Capture the cell that displays the provided text and extract its (X, Y) central coordinate. 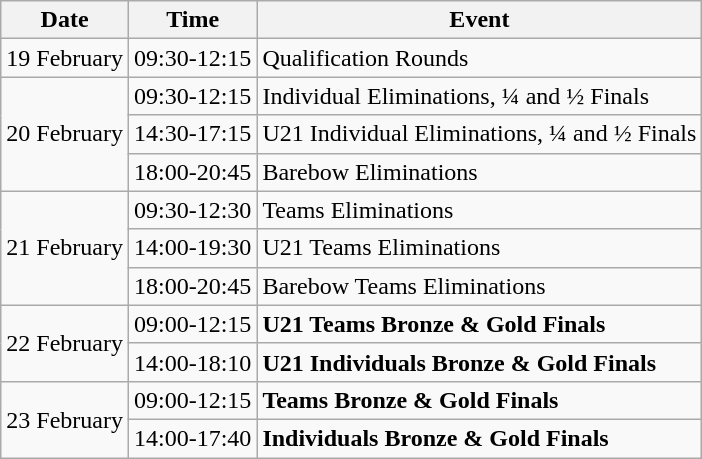
19 February (65, 58)
Barebow Teams Eliminations (480, 286)
21 February (65, 248)
U21 Teams Eliminations (480, 248)
14:30-17:15 (192, 134)
14:00-17:40 (192, 438)
U21 Teams Bronze & Gold Finals (480, 324)
Date (65, 20)
Teams Bronze & Gold Finals (480, 400)
14:00-18:10 (192, 362)
U21 Individual Eliminations, ¼ and ½ Finals (480, 134)
Barebow Eliminations (480, 172)
Event (480, 20)
Teams Eliminations (480, 210)
Time (192, 20)
Individual Eliminations, ¼ and ½ Finals (480, 96)
23 February (65, 419)
U21 Individuals Bronze & Gold Finals (480, 362)
22 February (65, 343)
14:00-19:30 (192, 248)
Qualification Rounds (480, 58)
20 February (65, 134)
09:30-12:30 (192, 210)
Individuals Bronze & Gold Finals (480, 438)
